Extract the [X, Y] coordinate from the center of the cell holding the provided text.  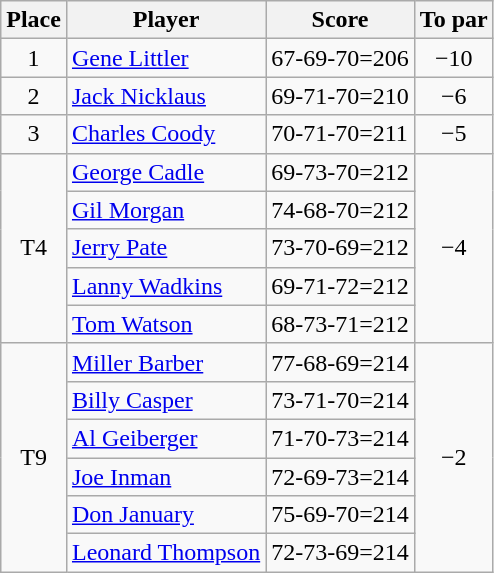
69-73-70=212 [340, 172]
Billy Casper [166, 400]
Don January [166, 515]
Gene Littler [166, 58]
Place [34, 20]
Jerry Pate [166, 248]
75-69-70=214 [340, 515]
−6 [454, 96]
Tom Watson [166, 324]
74-68-70=212 [340, 210]
Lanny Wadkins [166, 286]
Score [340, 20]
−4 [454, 248]
72-73-69=214 [340, 553]
Miller Barber [166, 362]
Player [166, 20]
69-71-72=212 [340, 286]
To par [454, 20]
Jack Nicklaus [166, 96]
3 [34, 134]
T9 [34, 457]
−10 [454, 58]
70-71-70=211 [340, 134]
1 [34, 58]
George Cadle [166, 172]
73-70-69=212 [340, 248]
73-71-70=214 [340, 400]
71-70-73=214 [340, 438]
Joe Inman [166, 477]
Charles Coody [166, 134]
Al Geiberger [166, 438]
T4 [34, 248]
72-69-73=214 [340, 477]
2 [34, 96]
−2 [454, 457]
69-71-70=210 [340, 96]
68-73-71=212 [340, 324]
77-68-69=214 [340, 362]
Gil Morgan [166, 210]
−5 [454, 134]
Leonard Thompson [166, 553]
67-69-70=206 [340, 58]
